Return [X, Y] of the center of cell containing provided text 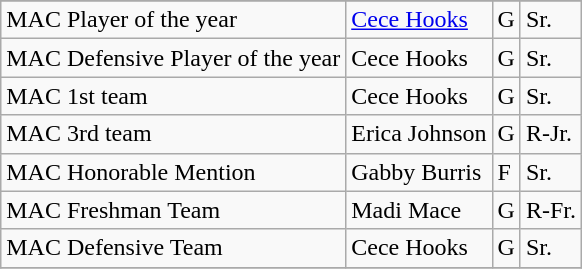
MAC 1st team [174, 96]
Gabby Burris [419, 172]
MAC Freshman Team [174, 210]
Madi Mace [419, 210]
MAC 3rd team [174, 134]
R-Jr. [550, 134]
MAC Honorable Mention [174, 172]
Erica Johnson [419, 134]
MAC Player of the year [174, 20]
MAC Defensive Player of the year [174, 58]
F [506, 172]
R-Fr. [550, 210]
MAC Defensive Team [174, 248]
